Provide the (x, y) coordinate of the cell's center where the given text is located.  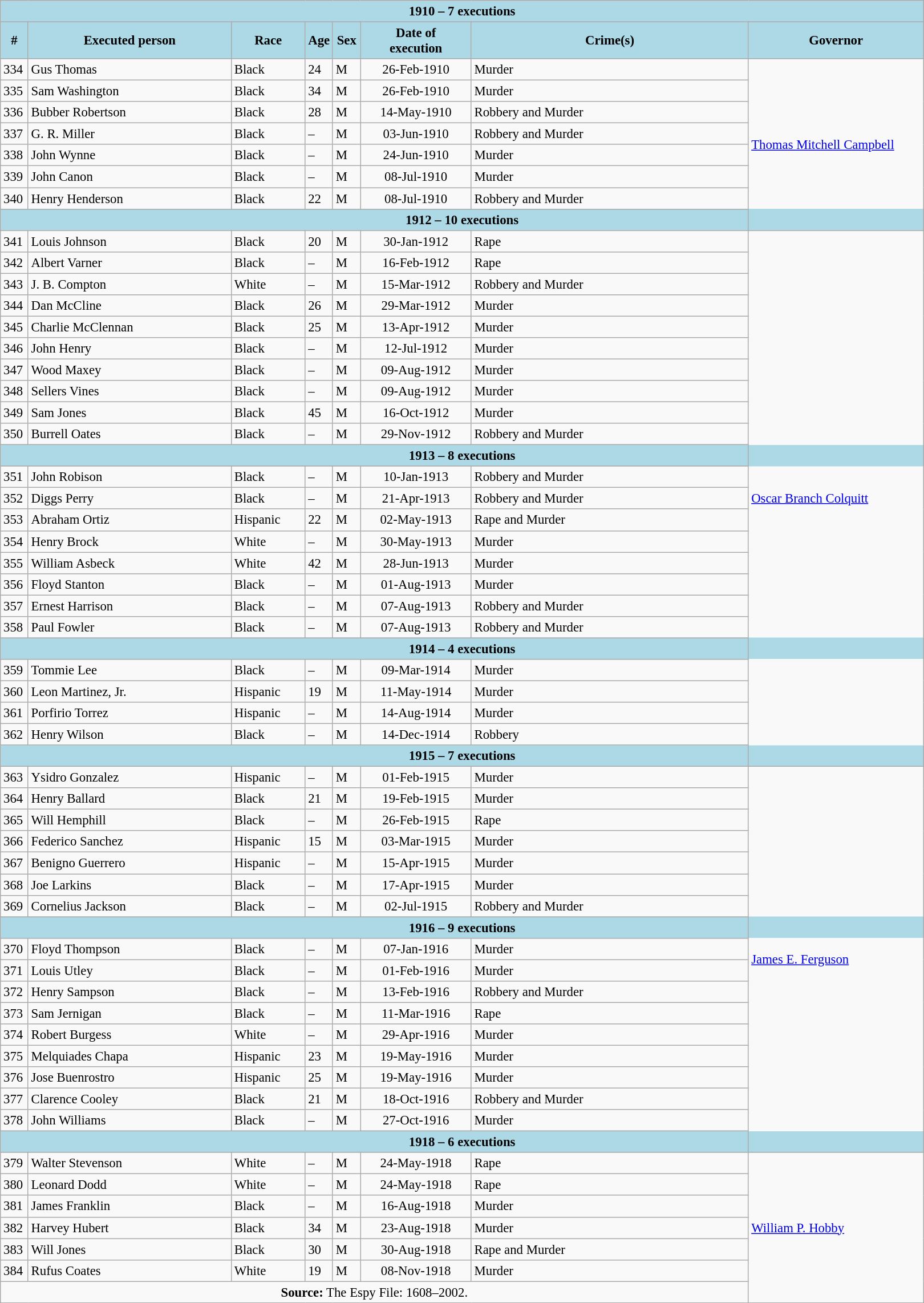
08-Nov-1918 (416, 1270)
338 (15, 156)
27-Oct-1916 (416, 1120)
21-Apr-1913 (416, 499)
# (15, 41)
02-Jul-1915 (416, 906)
William P. Hobby (836, 1228)
John Robison (129, 477)
1914 – 4 executions (462, 649)
351 (15, 477)
334 (15, 70)
45 (319, 413)
Ysidro Gonzalez (129, 778)
Wood Maxey (129, 370)
Henry Henderson (129, 199)
Ernest Harrison (129, 606)
346 (15, 349)
Leon Martinez, Jr. (129, 691)
26-Feb-1915 (416, 820)
Louis Johnson (129, 241)
William Asbeck (129, 563)
379 (15, 1163)
364 (15, 799)
Joe Larkins (129, 885)
369 (15, 906)
30 (319, 1249)
29-Apr-1916 (416, 1035)
343 (15, 284)
Executed person (129, 41)
01-Feb-1915 (416, 778)
368 (15, 885)
Cornelius Jackson (129, 906)
Sam Jernigan (129, 1013)
Race (268, 41)
344 (15, 306)
Sex (347, 41)
337 (15, 134)
14-Aug-1914 (416, 713)
30-May-1913 (416, 541)
Age (319, 41)
15-Mar-1912 (416, 284)
Louis Utley (129, 970)
Charlie McClennan (129, 327)
James Franklin (129, 1207)
John Wynne (129, 156)
381 (15, 1207)
02-May-1913 (416, 520)
12-Jul-1912 (416, 349)
07-Jan-1916 (416, 949)
18-Oct-1916 (416, 1099)
14-Dec-1914 (416, 735)
367 (15, 863)
374 (15, 1035)
Leonard Dodd (129, 1185)
Henry Ballard (129, 799)
29-Mar-1912 (416, 306)
335 (15, 91)
350 (15, 434)
377 (15, 1099)
380 (15, 1185)
28 (319, 112)
15-Apr-1915 (416, 863)
10-Jan-1913 (416, 477)
1913 – 8 executions (462, 456)
Floyd Stanton (129, 584)
363 (15, 778)
Floyd Thompson (129, 949)
370 (15, 949)
Thomas Mitchell Campbell (836, 145)
Dan McCline (129, 306)
347 (15, 370)
Jose Buenrostro (129, 1078)
13-Feb-1916 (416, 992)
1918 – 6 executions (462, 1142)
Robbery (610, 735)
20 (319, 241)
Porfirio Torrez (129, 713)
30-Aug-1918 (416, 1249)
Harvey Hubert (129, 1228)
383 (15, 1249)
John Henry (129, 349)
Sam Washington (129, 91)
1910 – 7 executions (462, 11)
Date of execution (416, 41)
349 (15, 413)
Henry Brock (129, 541)
373 (15, 1013)
Gus Thomas (129, 70)
339 (15, 177)
28-Jun-1913 (416, 563)
Clarence Cooley (129, 1099)
353 (15, 520)
15 (319, 841)
23 (319, 1056)
23-Aug-1918 (416, 1228)
336 (15, 112)
16-Feb-1912 (416, 262)
19-Feb-1915 (416, 799)
Henry Sampson (129, 992)
09-Mar-1914 (416, 670)
29-Nov-1912 (416, 434)
J. B. Compton (129, 284)
13-Apr-1912 (416, 327)
Paul Fowler (129, 628)
357 (15, 606)
Sellers Vines (129, 391)
Diggs Perry (129, 499)
17-Apr-1915 (416, 885)
Henry Wilson (129, 735)
348 (15, 391)
24-Jun-1910 (416, 156)
03-Mar-1915 (416, 841)
G. R. Miller (129, 134)
384 (15, 1270)
42 (319, 563)
Rufus Coates (129, 1270)
Robert Burgess (129, 1035)
342 (15, 262)
358 (15, 628)
355 (15, 563)
Benigno Guerrero (129, 863)
01-Aug-1913 (416, 584)
345 (15, 327)
Sam Jones (129, 413)
354 (15, 541)
359 (15, 670)
375 (15, 1056)
James E. Ferguson (836, 960)
30-Jan-1912 (416, 241)
376 (15, 1078)
Melquiades Chapa (129, 1056)
Albert Varner (129, 262)
341 (15, 241)
Will Hemphill (129, 820)
1912 – 10 executions (462, 220)
Bubber Robertson (129, 112)
01-Feb-1916 (416, 970)
366 (15, 841)
24 (319, 70)
03-Jun-1910 (416, 134)
14-May-1910 (416, 112)
1915 – 7 executions (462, 756)
1916 – 9 executions (462, 928)
361 (15, 713)
John Canon (129, 177)
378 (15, 1120)
26 (319, 306)
371 (15, 970)
340 (15, 199)
Burrell Oates (129, 434)
16-Aug-1918 (416, 1207)
Abraham Ortiz (129, 520)
John Williams (129, 1120)
372 (15, 992)
Governor (836, 41)
11-May-1914 (416, 691)
Will Jones (129, 1249)
Walter Stevenson (129, 1163)
365 (15, 820)
352 (15, 499)
360 (15, 691)
362 (15, 735)
356 (15, 584)
382 (15, 1228)
Crime(s) (610, 41)
Source: The Espy File: 1608–2002. (374, 1292)
11-Mar-1916 (416, 1013)
16-Oct-1912 (416, 413)
Tommie Lee (129, 670)
Oscar Branch Colquitt (836, 499)
Federico Sanchez (129, 841)
